Return [X, Y] of the center of cell containing provided text 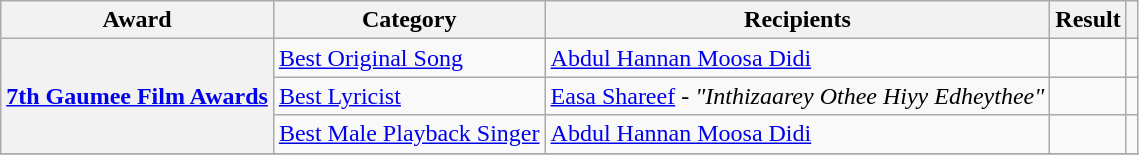
Best Male Playback Singer [409, 134]
Result [1088, 20]
7th Gaumee Film Awards [138, 96]
Easa Shareef - "Inthizaarey Othee Hiyy Edheythee" [798, 96]
Award [138, 20]
Recipients [798, 20]
Best Lyricist [409, 96]
Category [409, 20]
Best Original Song [409, 58]
